Return [x, y] of the center of cell containing provided text 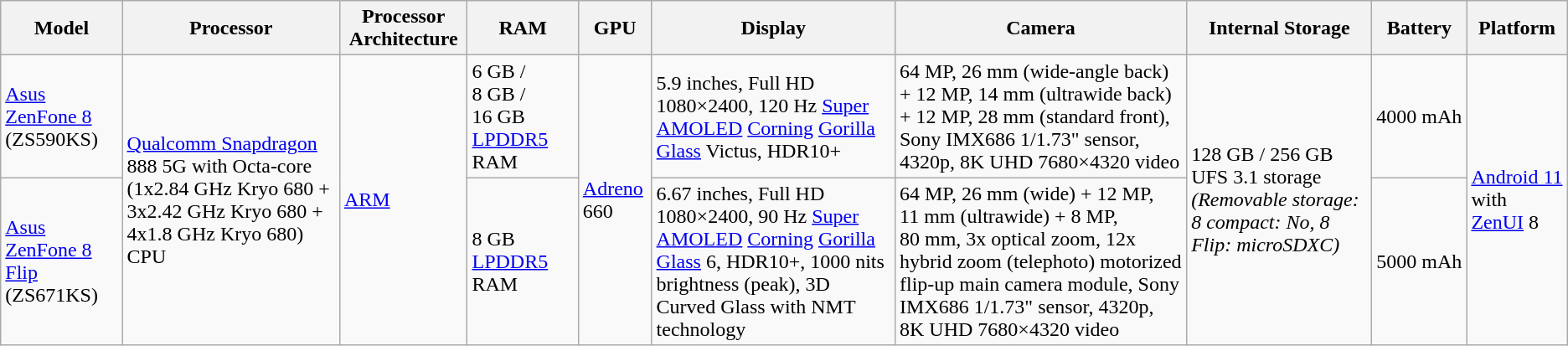
Asus ZenFone 8 Flip (ZS671KS) [62, 261]
128 GB / 256 GB UFS 3.1 storage (Removable storage: 8 compact: No, 8 Flip: microSDXC) [1280, 200]
Platform [1517, 28]
GPU [615, 28]
Qualcomm Snapdragon 888 5G with Octa-core (1x2.84 GHz Kryo 680 + 3x2.42 GHz Kryo 680 + 4x1.8 GHz Kryo 680) CPU [231, 200]
Internal Storage [1280, 28]
5.9 inches, Full HD 1080×2400, 120 Hz Super AMOLED Corning Gorilla Glass Victus, HDR10+ [773, 116]
Asus ZenFone 8 (ZS590KS) [62, 116]
Processor Architecture [404, 28]
Camera [1040, 28]
Model [62, 28]
8 GB LPDDR5 RAM [523, 261]
ARM [404, 200]
Adreno 660 [615, 200]
Display [773, 28]
Processor [231, 28]
6.67 inches, Full HD 1080×2400, 90 Hz Super AMOLED Corning Gorilla Glass 6, HDR10+, 1000 nits brightness (peak), 3D Curved Glass with NMT technology [773, 261]
RAM [523, 28]
Android 11 with ZenUI 8 [1517, 200]
5000 mAh [1419, 261]
Battery [1419, 28]
6 GB / 8 GB / 16 GB LPDDR5 RAM [523, 116]
4000 mAh [1419, 116]
